Locate the cell with the specified text and output its [X, Y] center coordinate. 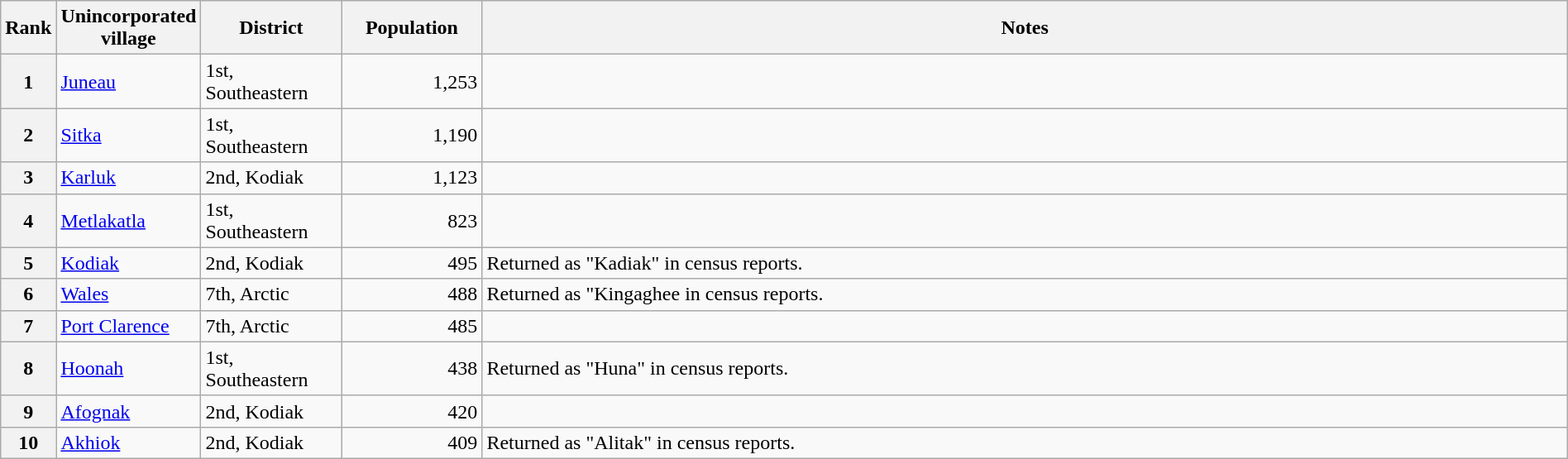
Hoonah [129, 369]
823 [412, 220]
485 [412, 326]
Returned as "Kingaghee in census reports. [1025, 294]
3 [28, 178]
Notes [1025, 28]
Population [412, 28]
1 [28, 81]
Returned as "Huna" in census reports. [1025, 369]
10 [28, 442]
6 [28, 294]
Sitka [129, 136]
Akhiok [129, 442]
Returned as "Kadiak" in census reports. [1025, 263]
Karluk [129, 178]
Returned as "Alitak" in census reports. [1025, 442]
7 [28, 326]
4 [28, 220]
1,190 [412, 136]
Rank [28, 28]
District [271, 28]
Port Clarence [129, 326]
8 [28, 369]
438 [412, 369]
Afognak [129, 411]
420 [412, 411]
1,253 [412, 81]
495 [412, 263]
409 [412, 442]
2 [28, 136]
9 [28, 411]
Juneau [129, 81]
Kodiak [129, 263]
5 [28, 263]
488 [412, 294]
1,123 [412, 178]
Unincorporated village [129, 28]
Wales [129, 294]
Metlakatla [129, 220]
